Identify which cell holds the provided text, then report its (X, Y) central coordinate. 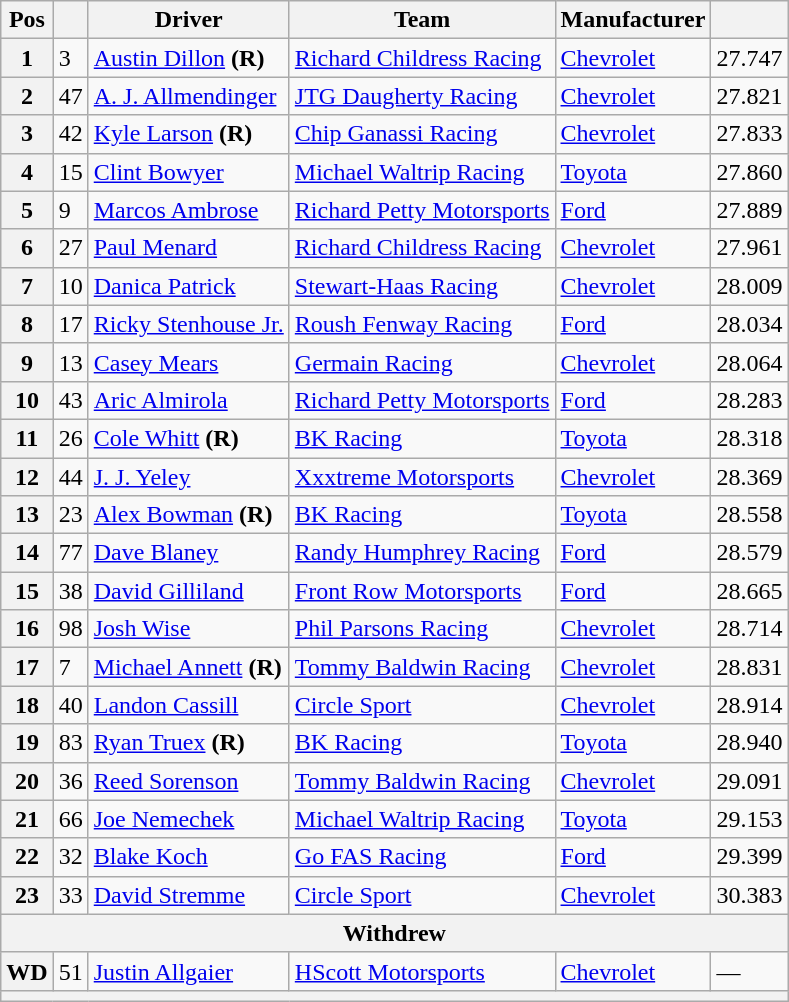
Clint Bowyer (188, 172)
42 (70, 134)
28.914 (750, 705)
29.153 (750, 819)
28.831 (750, 667)
Joe Nemechek (188, 819)
David Gilliland (188, 591)
Pos (27, 20)
47 (70, 96)
Aric Almirola (188, 400)
4 (27, 172)
51 (70, 971)
12 (27, 477)
19 (27, 743)
27.747 (750, 58)
Michael Annett (R) (188, 667)
16 (27, 629)
Randy Humphrey Racing (422, 553)
40 (70, 705)
43 (70, 400)
26 (70, 438)
27.833 (750, 134)
33 (70, 895)
Justin Allgaier (188, 971)
Driver (188, 20)
Manufacturer (633, 20)
28.714 (750, 629)
Roush Fenway Racing (422, 324)
5 (27, 210)
28.579 (750, 553)
J. J. Yeley (188, 477)
32 (70, 857)
Alex Bowman (R) (188, 515)
27 (70, 248)
28.034 (750, 324)
29.091 (750, 781)
98 (70, 629)
HScott Motorsports (422, 971)
21 (27, 819)
David Stremme (188, 895)
44 (70, 477)
27.860 (750, 172)
Blake Koch (188, 857)
Germain Racing (422, 362)
Team (422, 20)
Withdrew (394, 933)
28.665 (750, 591)
1 (27, 58)
Chip Ganassi Racing (422, 134)
Stewart-Haas Racing (422, 286)
27.961 (750, 248)
28.369 (750, 477)
66 (70, 819)
14 (27, 553)
Dave Blaney (188, 553)
6 (27, 248)
22 (27, 857)
Casey Mears (188, 362)
Marcos Ambrose (188, 210)
Ricky Stenhouse Jr. (188, 324)
30.383 (750, 895)
28.283 (750, 400)
Xxxtreme Motorsports (422, 477)
77 (70, 553)
11 (27, 438)
Ryan Truex (R) (188, 743)
20 (27, 781)
— (750, 971)
A. J. Allmendinger (188, 96)
WD (27, 971)
Landon Cassill (188, 705)
JTG Daugherty Racing (422, 96)
28.940 (750, 743)
29.399 (750, 857)
38 (70, 591)
2 (27, 96)
27.889 (750, 210)
Go FAS Racing (422, 857)
28.558 (750, 515)
Phil Parsons Racing (422, 629)
28.009 (750, 286)
27.821 (750, 96)
18 (27, 705)
Kyle Larson (R) (188, 134)
Front Row Motorsports (422, 591)
Reed Sorenson (188, 781)
Josh Wise (188, 629)
28.064 (750, 362)
Cole Whitt (R) (188, 438)
Paul Menard (188, 248)
28.318 (750, 438)
36 (70, 781)
83 (70, 743)
8 (27, 324)
Danica Patrick (188, 286)
Austin Dillon (R) (188, 58)
